Return [X, Y] of the center of cell containing provided text 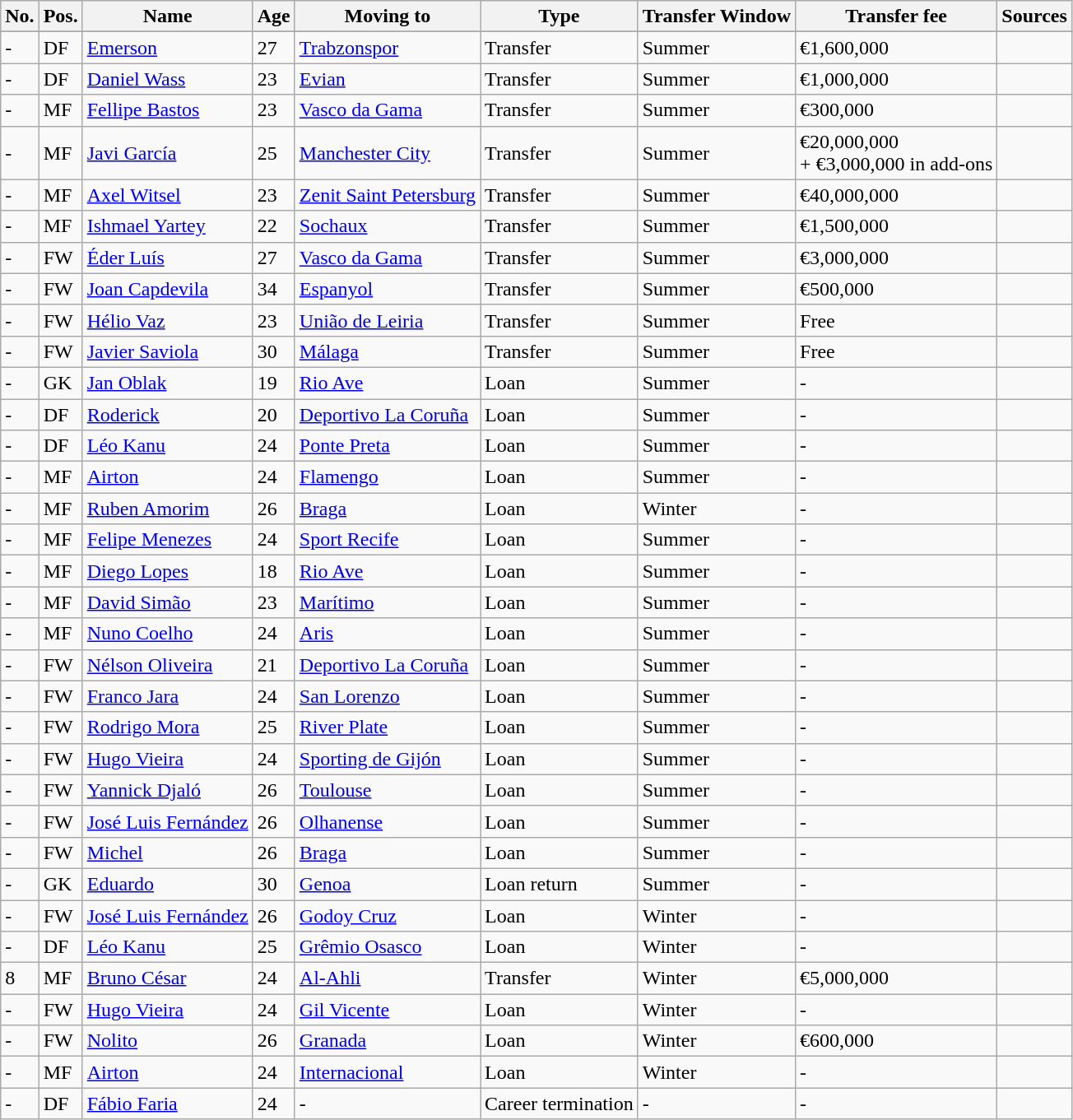
Hélio Vaz [168, 320]
Loan return [560, 884]
18 [273, 571]
Emerson [168, 48]
Moving to [387, 16]
Olhanense [387, 821]
€1,000,000 [897, 79]
David Simão [168, 602]
River Plate [387, 727]
€300,000 [897, 110]
Ruben Amorim [168, 509]
Nuno Coelho [168, 634]
Zenit Saint Petersburg [387, 195]
Fellipe Bastos [168, 110]
No. [20, 16]
Daniel Wass [168, 79]
Sport Recife [387, 540]
Nélson Oliveira [168, 665]
Evian [387, 79]
€1,500,000 [897, 226]
Ishmael Yartey [168, 226]
Transfer fee [897, 16]
19 [273, 383]
Pos. [61, 16]
Franco Jara [168, 696]
Bruno César [168, 978]
Manchester City [387, 153]
Godoy Cruz [387, 916]
Gil Vicente [387, 1010]
Javi García [168, 153]
San Lorenzo [387, 696]
Espanyol [387, 289]
Career termination [560, 1104]
Éder Luís [168, 258]
8 [20, 978]
€20,000,000 + €3,000,000 in add-ons [897, 153]
Yannick Djaló [168, 790]
Rodrigo Mora [168, 727]
Sporting de Gijón [387, 759]
€1,600,000 [897, 48]
Nolito [168, 1041]
Fábio Faria [168, 1104]
€40,000,000 [897, 195]
Type [560, 16]
Transfer Window [716, 16]
Diego Lopes [168, 571]
Al-Ahli [387, 978]
Trabzonspor [387, 48]
Eduardo [168, 884]
União de Leiria [387, 320]
Aris [387, 634]
Age [273, 16]
Joan Capdevila [168, 289]
Granada [387, 1041]
Genoa [387, 884]
Marítimo [387, 602]
Sources [1035, 16]
20 [273, 414]
Javier Saviola [168, 351]
34 [273, 289]
Toulouse [387, 790]
Sochaux [387, 226]
Ponte Preta [387, 446]
22 [273, 226]
Jan Oblak [168, 383]
Flamengo [387, 477]
€5,000,000 [897, 978]
€3,000,000 [897, 258]
Axel Witsel [168, 195]
Michel [168, 853]
Name [168, 16]
Málaga [387, 351]
Internacional [387, 1072]
€600,000 [897, 1041]
Grêmio Osasco [387, 947]
€500,000 [897, 289]
Roderick [168, 414]
21 [273, 665]
Felipe Menezes [168, 540]
